Identify which cell holds the provided text, then report its [x, y] central coordinate. 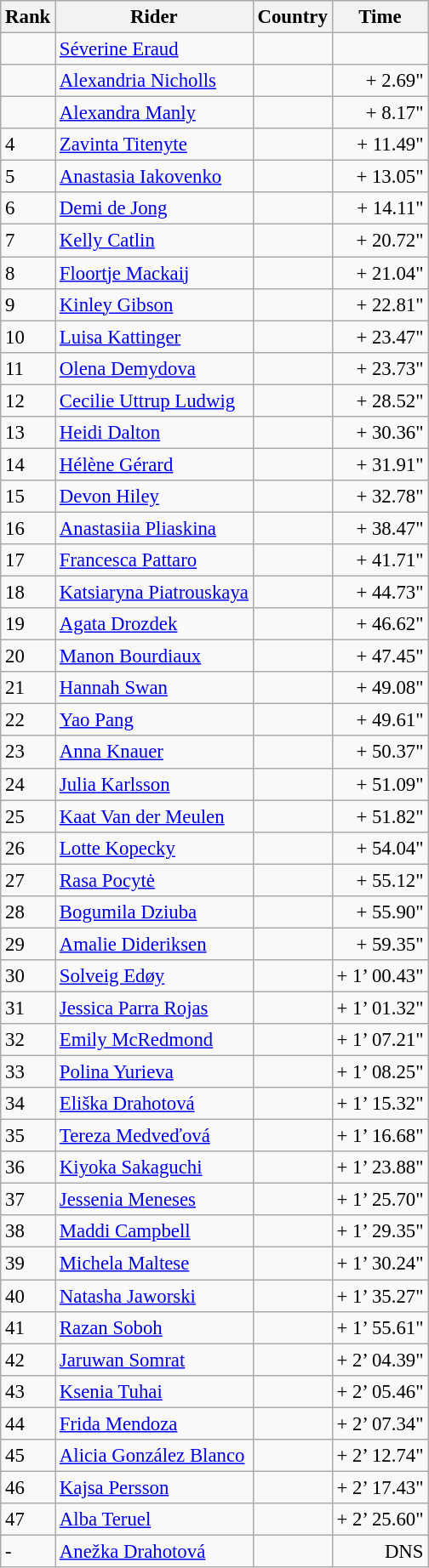
+ 1’ 29.35" [380, 1232]
+ 2’ 17.43" [380, 1487]
Alicia González Blanco [155, 1456]
+ 54.04" [380, 848]
42 [28, 1360]
Polina Yurieva [155, 1072]
+ 59.35" [380, 944]
+ 13.05" [380, 177]
+ 1’ 55.61" [380, 1327]
+ 50.37" [380, 753]
37 [28, 1200]
Kiyoka Sakaguchi [155, 1167]
45 [28, 1456]
Ksenia Tuhai [155, 1391]
+ 31.91" [380, 464]
Eliška Drahotová [155, 1104]
+ 21.04" [380, 273]
16 [28, 528]
+ 41.71" [380, 560]
Rank [28, 17]
+ 1’ 23.88" [380, 1167]
+ 1’ 15.32" [380, 1104]
Kinley Gibson [155, 304]
Alba Teruel [155, 1520]
+ 1’ 16.68" [380, 1136]
Anna Knauer [155, 753]
+ 51.09" [380, 784]
+ 30.36" [380, 433]
40 [28, 1296]
Alexandria Nicholls [155, 81]
+ 46.62" [380, 624]
+ 1’ 07.21" [380, 1040]
Rasa Pocytė [155, 880]
34 [28, 1104]
12 [28, 401]
28 [28, 912]
4 [28, 145]
Hannah Swan [155, 688]
Natasha Jaworski [155, 1296]
30 [28, 976]
Anastasiia Pliaskina [155, 528]
Kelly Catlin [155, 241]
Jessenia Meneses [155, 1200]
Maddi Campbell [155, 1232]
21 [28, 688]
+ 23.73" [380, 368]
+ 38.47" [380, 528]
+ 1’ 30.24" [380, 1264]
+ 1’ 08.25" [380, 1072]
+ 1’ 25.70" [380, 1200]
17 [28, 560]
22 [28, 720]
33 [28, 1072]
44 [28, 1423]
Tereza Medveďová [155, 1136]
+ 11.49" [380, 145]
Zavinta Titenyte [155, 145]
47 [28, 1520]
Jessica Parra Rojas [155, 1008]
Lotte Kopecky [155, 848]
Anastasia Iakovenko [155, 177]
Hélène Gérard [155, 464]
DNS [380, 1551]
Francesca Pattaro [155, 560]
Katsiaryna Piatrouskaya [155, 593]
+ 22.81" [380, 304]
6 [28, 208]
+ 2’ 04.39" [380, 1360]
Kaat Van der Meulen [155, 816]
+ 20.72" [380, 241]
10 [28, 337]
29 [28, 944]
26 [28, 848]
15 [28, 497]
Time [380, 17]
Solveig Edøy [155, 976]
41 [28, 1327]
19 [28, 624]
+ 23.47" [380, 337]
5 [28, 177]
27 [28, 880]
39 [28, 1264]
+ 2’ 07.34" [380, 1423]
+ 49.08" [380, 688]
35 [28, 1136]
- [28, 1551]
Yao Pang [155, 720]
Heidi Dalton [155, 433]
Luisa Kattinger [155, 337]
+ 47.45" [380, 656]
+ 2’ 25.60" [380, 1520]
Amalie Dideriksen [155, 944]
Floortje Mackaij [155, 273]
+ 2’ 12.74" [380, 1456]
32 [28, 1040]
31 [28, 1008]
Devon Hiley [155, 497]
23 [28, 753]
Frida Mendoza [155, 1423]
Anežka Drahotová [155, 1551]
+ 32.78" [380, 497]
Julia Karlsson [155, 784]
43 [28, 1391]
+ 2’ 05.46" [380, 1391]
13 [28, 433]
+ 1’ 01.32" [380, 1008]
Rider [155, 17]
Cecilie Uttrup Ludwig [155, 401]
Kajsa Persson [155, 1487]
+ 51.82" [380, 816]
Emily McRedmond [155, 1040]
36 [28, 1167]
Agata Drozdek [155, 624]
+ 8.17" [380, 113]
Bogumila Dziuba [155, 912]
+ 49.61" [380, 720]
Razan Soboh [155, 1327]
18 [28, 593]
Séverine Eraud [155, 49]
Demi de Jong [155, 208]
Michela Maltese [155, 1264]
25 [28, 816]
+ 28.52" [380, 401]
+ 1’ 35.27" [380, 1296]
Manon Bourdiaux [155, 656]
14 [28, 464]
24 [28, 784]
+ 44.73" [380, 593]
11 [28, 368]
+ 55.90" [380, 912]
Olena Demydova [155, 368]
20 [28, 656]
Jaruwan Somrat [155, 1360]
+ 14.11" [380, 208]
Country [293, 17]
+ 2.69" [380, 81]
7 [28, 241]
46 [28, 1487]
8 [28, 273]
38 [28, 1232]
Alexandra Manly [155, 113]
9 [28, 304]
+ 1’ 00.43" [380, 976]
+ 55.12" [380, 880]
